Pinpoint the cell where the given text exists, returning its [X, Y] midpoint coordinate. 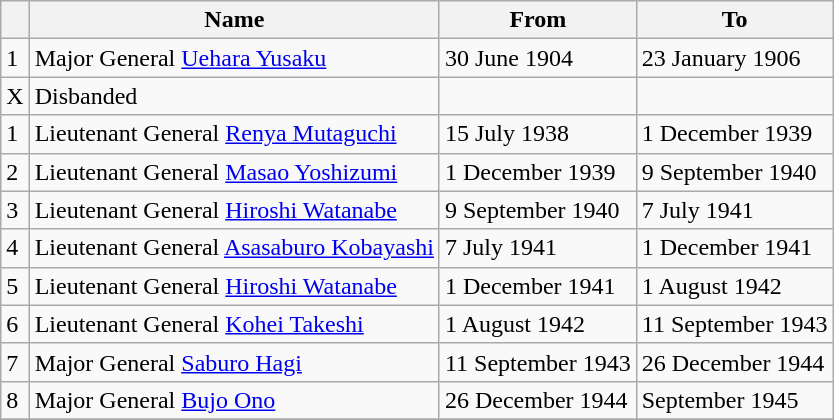
8 [15, 400]
15 July 1938 [538, 134]
From [538, 20]
5 [15, 286]
Major General Saburo Hagi [234, 362]
6 [15, 324]
23 January 1906 [734, 58]
3 [15, 210]
Name [234, 20]
Lieutenant General Masao Yoshizumi [234, 172]
X [15, 96]
Major General Bujo Ono [234, 400]
To [734, 20]
Lieutenant General Kohei Takeshi [234, 324]
2 [15, 172]
30 June 1904 [538, 58]
Lieutenant General Renya Mutaguchi [234, 134]
Disbanded [234, 96]
4 [15, 248]
September 1945 [734, 400]
Major General Uehara Yusaku [234, 58]
7 [15, 362]
Lieutenant General Asasaburo Kobayashi [234, 248]
